For the text-containing cell, return its midpoint in (x, y) coordinate format. 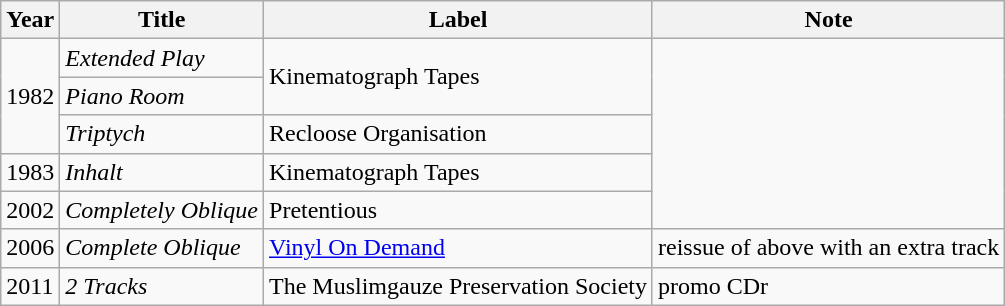
Label (458, 20)
The Muslimgauze Preservation Society (458, 286)
Vinyl On Demand (458, 248)
1983 (30, 172)
Pretentious (458, 210)
2 Tracks (162, 286)
reissue of above with an extra track (828, 248)
Title (162, 20)
Recloose Organisation (458, 134)
Piano Room (162, 96)
Extended Play (162, 58)
2011 (30, 286)
Note (828, 20)
Inhalt (162, 172)
Completely Oblique (162, 210)
2002 (30, 210)
Triptych (162, 134)
Complete Oblique (162, 248)
Year (30, 20)
promo CDr (828, 286)
1982 (30, 96)
2006 (30, 248)
